Search for the cell housing the specified text and yield its [x, y] center coordinate. 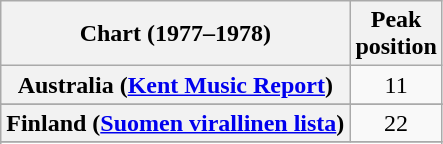
Chart (1977–1978) [176, 34]
Peakposition [396, 34]
22 [396, 123]
Australia (Kent Music Report) [176, 85]
11 [396, 85]
Finland (Suomen virallinen lista) [176, 123]
